For the text-containing cell, return its midpoint in (X, Y) coordinate format. 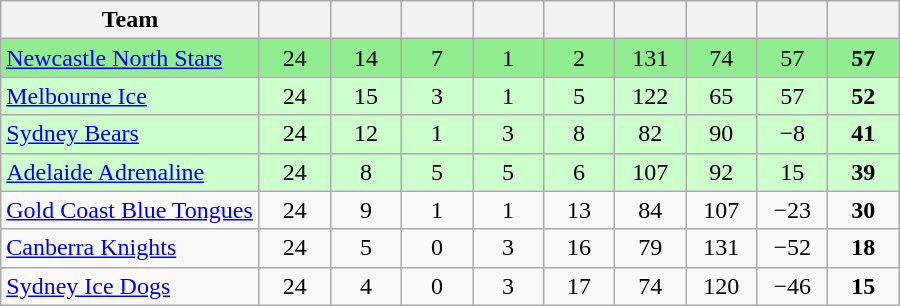
84 (650, 210)
18 (864, 248)
92 (722, 172)
4 (366, 286)
Sydney Bears (130, 134)
−23 (792, 210)
12 (366, 134)
Sydney Ice Dogs (130, 286)
Canberra Knights (130, 248)
Adelaide Adrenaline (130, 172)
Newcastle North Stars (130, 58)
Gold Coast Blue Tongues (130, 210)
Team (130, 20)
120 (722, 286)
82 (650, 134)
79 (650, 248)
16 (580, 248)
65 (722, 96)
13 (580, 210)
2 (580, 58)
−46 (792, 286)
14 (366, 58)
7 (436, 58)
122 (650, 96)
30 (864, 210)
39 (864, 172)
6 (580, 172)
−52 (792, 248)
41 (864, 134)
90 (722, 134)
Melbourne Ice (130, 96)
9 (366, 210)
17 (580, 286)
52 (864, 96)
−8 (792, 134)
